Locate the cell with the specified text and output its [x, y] center coordinate. 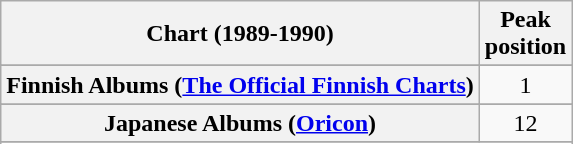
Peakposition [525, 34]
12 [525, 123]
Japanese Albums (Oricon) [240, 123]
1 [525, 85]
Chart (1989-1990) [240, 34]
Finnish Albums (The Official Finnish Charts) [240, 85]
